Return [X, Y] of the center of cell containing provided text 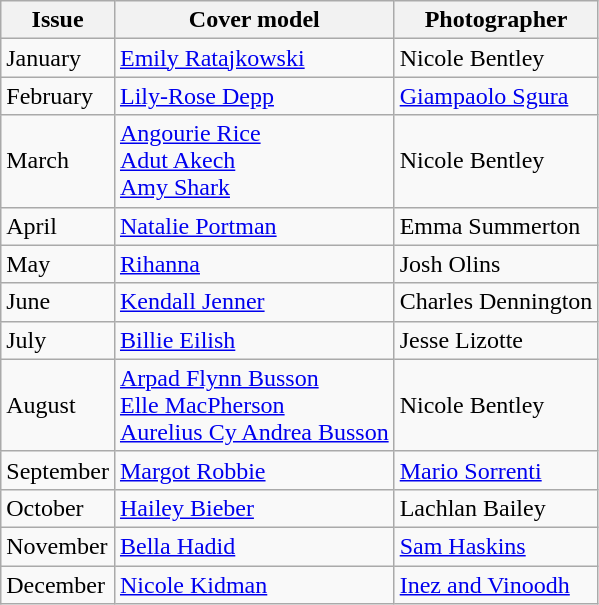
December [58, 585]
November [58, 546]
March [58, 161]
September [58, 470]
May [58, 264]
Nicole Kidman [254, 585]
Bella Hadid [254, 546]
Charles Dennington [496, 302]
Giampaolo Sgura [496, 96]
Cover model [254, 20]
July [58, 340]
October [58, 508]
Angourie RiceAdut AkechAmy Shark [254, 161]
February [58, 96]
Hailey Bieber [254, 508]
August [58, 405]
June [58, 302]
Inez and Vinoodh [496, 585]
April [58, 226]
Arpad Flynn BussonElle MacPhersonAurelius Cy Andrea Busson [254, 405]
Billie Eilish [254, 340]
Margot Robbie [254, 470]
Sam Haskins [496, 546]
Lachlan Bailey [496, 508]
Emma Summerton [496, 226]
Lily-Rose Depp [254, 96]
Mario Sorrenti [496, 470]
Kendall Jenner [254, 302]
January [58, 58]
Rihanna [254, 264]
Issue [58, 20]
Jesse Lizotte [496, 340]
Josh Olins [496, 264]
Natalie Portman [254, 226]
Emily Ratajkowski [254, 58]
Photographer [496, 20]
